Scan for the cell matching the given text and deliver its (X, Y) coordinate at center. 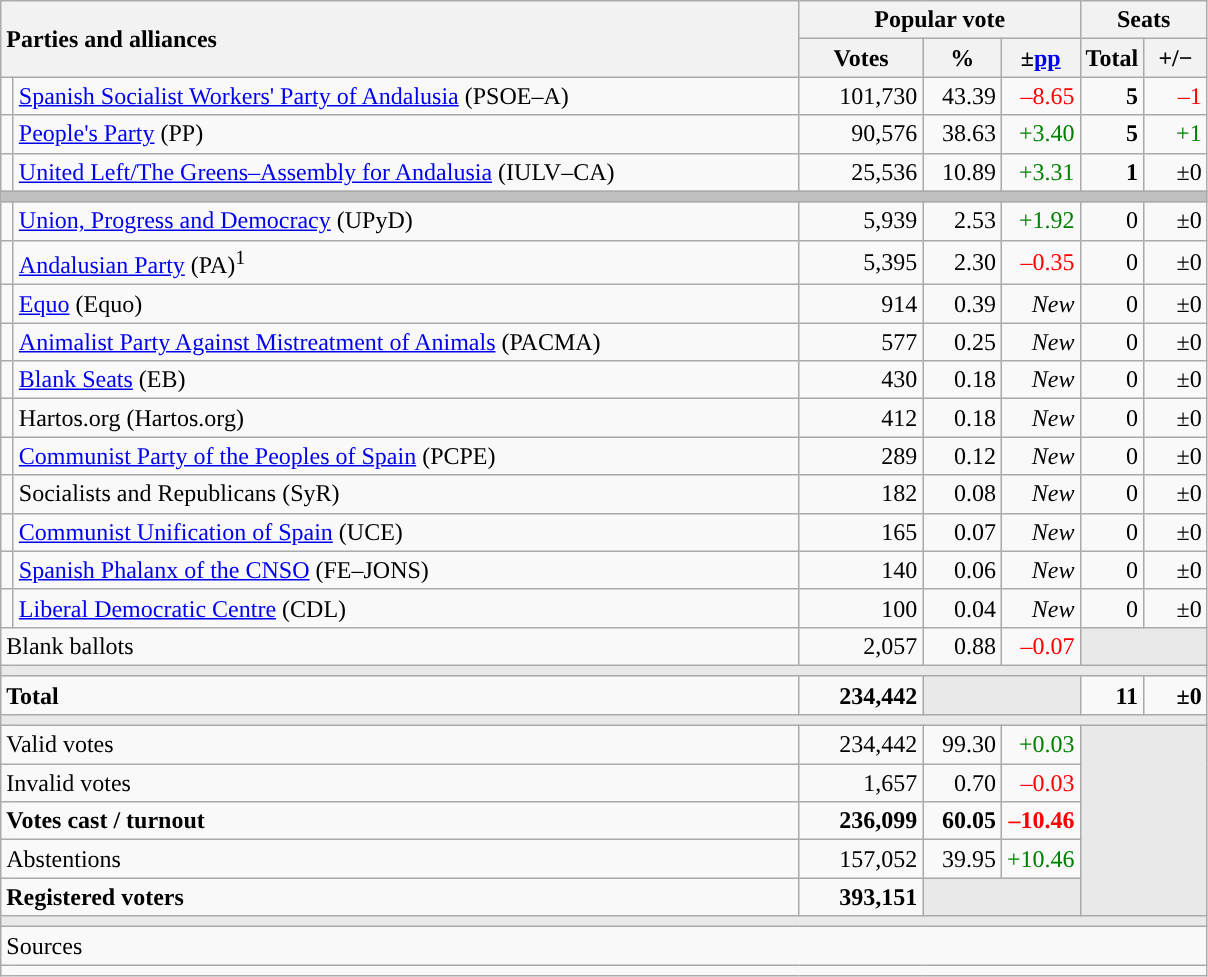
165 (861, 532)
0.25 (962, 342)
People's Party (PP) (406, 134)
0.07 (962, 532)
1 (1112, 172)
914 (861, 304)
Liberal Democratic Centre (CDL) (406, 608)
25,536 (861, 172)
Seats (1144, 20)
+10.46 (1040, 859)
60.05 (962, 821)
–0.35 (1040, 262)
United Left/The Greens–Assembly for Andalusia (IULV–CA) (406, 172)
–1 (1176, 96)
–10.46 (1040, 821)
5,939 (861, 221)
393,151 (861, 897)
Registered voters (400, 897)
–0.07 (1040, 646)
Parties and alliances (400, 39)
157,052 (861, 859)
+1 (1176, 134)
Sources (604, 946)
0.12 (962, 456)
0.08 (962, 494)
% (962, 58)
Votes cast / turnout (400, 821)
412 (861, 418)
289 (861, 456)
38.63 (962, 134)
Abstentions (400, 859)
101,730 (861, 96)
Communist Party of the Peoples of Spain (PCPE) (406, 456)
Valid votes (400, 745)
Hartos.org (Hartos.org) (406, 418)
Popular vote (940, 20)
Invalid votes (400, 783)
0.39 (962, 304)
182 (861, 494)
Equo (Equo) (406, 304)
+0.03 (1040, 745)
1,657 (861, 783)
236,099 (861, 821)
5,395 (861, 262)
2.53 (962, 221)
10.89 (962, 172)
2.30 (962, 262)
577 (861, 342)
Socialists and Republicans (SyR) (406, 494)
100 (861, 608)
–0.03 (1040, 783)
140 (861, 570)
0.88 (962, 646)
Andalusian Party (PA)1 (406, 262)
99.30 (962, 745)
–8.65 (1040, 96)
±pp (1040, 58)
+1.92 (1040, 221)
90,576 (861, 134)
Spanish Phalanx of the CNSO (FE–JONS) (406, 570)
39.95 (962, 859)
0.70 (962, 783)
0.06 (962, 570)
+3.40 (1040, 134)
Animalist Party Against Mistreatment of Animals (PACMA) (406, 342)
+3.31 (1040, 172)
Union, Progress and Democracy (UPyD) (406, 221)
2,057 (861, 646)
Blank ballots (400, 646)
Votes (861, 58)
Blank Seats (EB) (406, 380)
Spanish Socialist Workers' Party of Andalusia (PSOE–A) (406, 96)
Communist Unification of Spain (UCE) (406, 532)
0.04 (962, 608)
11 (1112, 695)
43.39 (962, 96)
+/− (1176, 58)
430 (861, 380)
